Scan for the cell matching the given text and deliver its [x, y] coordinate at center. 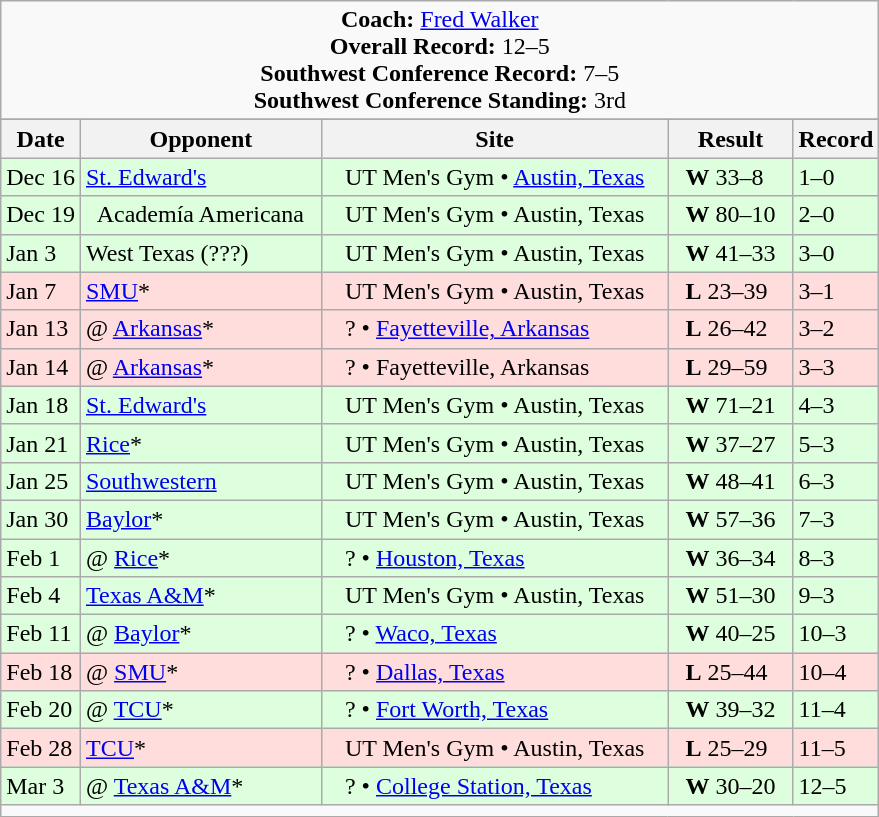
Date [41, 139]
Feb 11 [41, 634]
1–0 [836, 177]
Rice* [200, 443]
W 80–10 [730, 215]
Dec 19 [41, 215]
2–0 [836, 215]
Mar 3 [41, 786]
W 30–20 [730, 786]
? • Waco, Texas [494, 634]
@ Rice* [200, 557]
W 51–30 [730, 596]
Jan 13 [41, 329]
11–5 [836, 748]
Feb 18 [41, 672]
W 71–21 [730, 405]
W 48–41 [730, 481]
Record [836, 139]
9–3 [836, 596]
W 33–8 [730, 177]
Southwestern [200, 481]
Baylor* [200, 519]
Jan 7 [41, 291]
L 25–44 [730, 672]
7–3 [836, 519]
TCU* [200, 748]
? • College Station, Texas [494, 786]
L 23–39 [730, 291]
Jan 30 [41, 519]
@ Baylor* [200, 634]
West Texas (???) [200, 253]
Site [494, 139]
L 29–59 [730, 367]
W 57–36 [730, 519]
6–3 [836, 481]
@ Texas A&M* [200, 786]
Feb 4 [41, 596]
8–3 [836, 557]
Jan 25 [41, 481]
W 41–33 [730, 253]
@ SMU* [200, 672]
Feb 28 [41, 748]
Dec 16 [41, 177]
Jan 18 [41, 405]
L 25–29 [730, 748]
? • Houston, Texas [494, 557]
Jan 14 [41, 367]
Feb 1 [41, 557]
Opponent [200, 139]
Coach: Fred WalkerOverall Record: 12–5Southwest Conference Record: 7–5Southwest Conference Standing: 3rd [440, 60]
W 39–32 [730, 710]
Jan 21 [41, 443]
? • Dallas, Texas [494, 672]
3–2 [836, 329]
L 26–42 [730, 329]
4–3 [836, 405]
Feb 20 [41, 710]
5–3 [836, 443]
W 40–25 [730, 634]
10–4 [836, 672]
Result [730, 139]
SMU* [200, 291]
Jan 3 [41, 253]
11–4 [836, 710]
Academía Americana [200, 215]
3–0 [836, 253]
W 37–27 [730, 443]
? • Fort Worth, Texas [494, 710]
3–1 [836, 291]
3–3 [836, 367]
W 36–34 [730, 557]
12–5 [836, 786]
Texas A&M* [200, 596]
10–3 [836, 634]
@ TCU* [200, 710]
